Scan for the cell matching the given text and deliver its [x, y] coordinate at center. 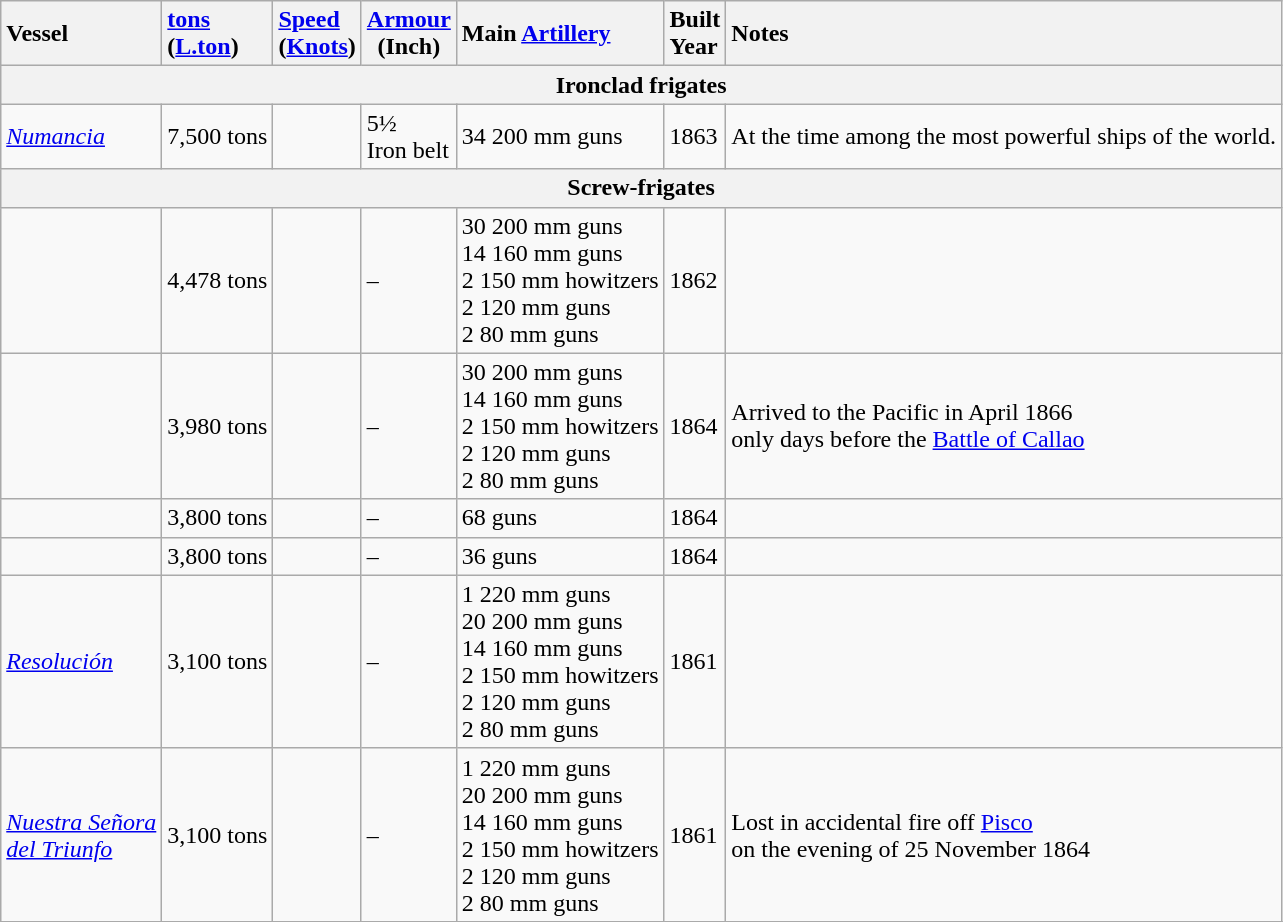
1863 [695, 136]
Main Artillery [560, 34]
Numancia [82, 136]
At the time among the most powerful ships of the world. [1004, 136]
Lost in accidental fire off Piscoon the evening of 25 November 1864 [1004, 834]
34 200 mm guns [560, 136]
Arrived to the Pacific in April 1866only days before the Battle of Callao [1004, 426]
3,980 tons [218, 426]
Vessel [82, 34]
Speed(Knots) [317, 34]
Nuestra Señoradel Triunfo [82, 834]
Screw-frigates [642, 188]
BuiltYear [695, 34]
Notes [1004, 34]
Ironclad frigates [642, 85]
5½Iron belt [408, 136]
7,500 tons [218, 136]
1862 [695, 280]
68 guns [560, 518]
36 guns [560, 556]
tons(L.ton) [218, 34]
Resolución [82, 662]
4,478 tons [218, 280]
Armour(Inch) [408, 34]
